From the cell containing the given text, extract its center point as [x, y] coordinate. 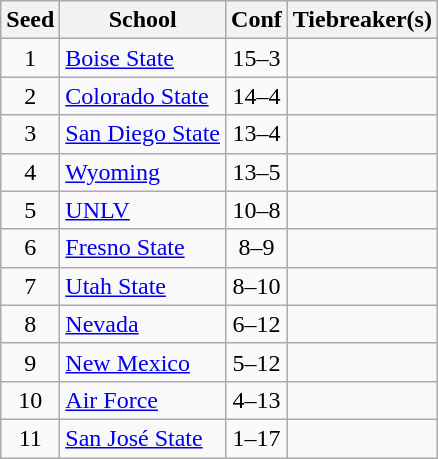
Fresno State [143, 248]
14–4 [257, 96]
8–10 [257, 286]
Nevada [143, 324]
13–4 [257, 134]
Seed [30, 20]
5 [30, 210]
Tiebreaker(s) [362, 20]
10–8 [257, 210]
4–13 [257, 400]
8–9 [257, 248]
9 [30, 362]
School [143, 20]
Colorado State [143, 96]
New Mexico [143, 362]
6–12 [257, 324]
Conf [257, 20]
1–17 [257, 438]
15–3 [257, 58]
11 [30, 438]
Air Force [143, 400]
2 [30, 96]
UNLV [143, 210]
1 [30, 58]
Boise State [143, 58]
5–12 [257, 362]
San Diego State [143, 134]
8 [30, 324]
Utah State [143, 286]
3 [30, 134]
Wyoming [143, 172]
7 [30, 286]
10 [30, 400]
San José State [143, 438]
6 [30, 248]
4 [30, 172]
13–5 [257, 172]
